Find where the given text appears and provide that cell's center as [x, y] coordinate. 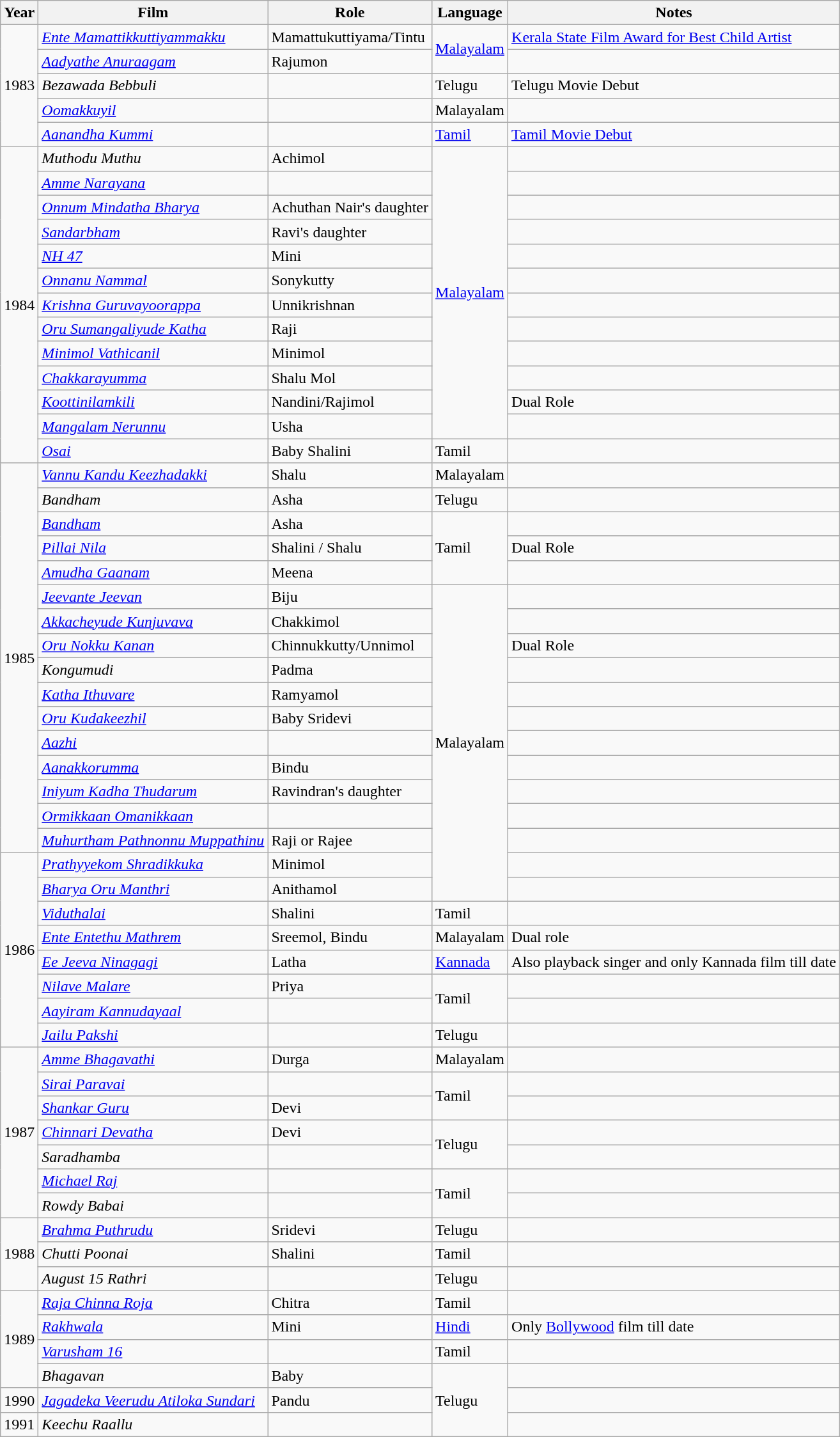
Chinnari Devatha [153, 1133]
Akkacheyude Kunjuvava [153, 621]
Viduthalai [153, 913]
Vannu Kandu Keezhadakki [153, 475]
Iniyum Kadha Thudarum [153, 792]
Ramyamol [350, 694]
Onnum Mindatha Bharya [153, 207]
Aazhi [153, 743]
Tamil Movie Debut [674, 134]
Priya [350, 986]
Dual role [674, 938]
Jeevante Jeevan [153, 597]
Muthodu Muthu [153, 159]
Aanandha Kummi [153, 134]
Oru Sumangaliyude Katha [153, 329]
Chitra [350, 1303]
NH 47 [153, 256]
Oru Nokku Kanan [153, 645]
Mamattukuttiyama/Tintu [350, 37]
Padma [350, 670]
Bharya Oru Manthri [153, 889]
Baby Shalini [350, 451]
1984 [19, 304]
Shankar Guru [153, 1108]
1985 [19, 657]
Anithamol [350, 889]
Nilave Malare [153, 986]
1989 [19, 1339]
Aayiram Kannudayaal [153, 1010]
1983 [19, 86]
Chutti Poonai [153, 1254]
Ee Jeeva Ninagagi [153, 962]
Bhagavan [153, 1376]
Ente Mamattikkuttiyammakku [153, 37]
Baby Sridevi [350, 719]
Shalu [350, 475]
Achuthan Nair's daughter [350, 207]
Meena [350, 572]
Mangalam Nerunnu [153, 427]
Chakkimol [350, 621]
Sirai Paravai [153, 1084]
Oru Kudakeezhil [153, 719]
Muhurtham Pathnonnu Muppathinu [153, 840]
Baby [350, 1376]
Rakhwala [153, 1327]
Nandini/Rajimol [350, 402]
Amme Bhagavathi [153, 1059]
1988 [19, 1254]
Rajumon [350, 61]
Film [153, 13]
Jagadeka Veerudu Atiloka Sundari [153, 1400]
Keechu Raallu [153, 1424]
Prathyyekom Shradikkuka [153, 865]
Krishna Guruvayoorappa [153, 305]
Role [350, 13]
Osai [153, 451]
Biju [350, 597]
Hindi [471, 1327]
Sridevi [350, 1230]
Latha [350, 962]
Ormikkaan Omanikkaan [153, 816]
Koottinilamkili [153, 402]
Language [471, 13]
Chakkarayumma [153, 378]
Aadyathe Anuraagam [153, 61]
1990 [19, 1400]
Rowdy Babai [153, 1205]
Raja Chinna Roja [153, 1303]
Pandu [350, 1400]
Saradhamba [153, 1157]
Amudha Gaanam [153, 572]
1986 [19, 950]
Raji [350, 329]
Usha [350, 427]
Kongumudi [153, 670]
Sandarbham [153, 232]
Only Bollywood film till date [674, 1327]
Minimol Vathicanil [153, 354]
Notes [674, 13]
Year [19, 13]
Raji or Rajee [350, 840]
Ravindran's daughter [350, 792]
Bindu [350, 767]
1987 [19, 1132]
Sonykutty [350, 280]
Onnanu Nammal [153, 280]
Varusham 16 [153, 1351]
Chinnukkutty/Unnimol [350, 645]
Achimol [350, 159]
Sreemol, Bindu [350, 938]
Kerala State Film Award for Best Child Artist [674, 37]
Pillai Nila [153, 548]
Aanakkorumma [153, 767]
Michael Raj [153, 1181]
Amme Narayana [153, 183]
Oomakkuyil [153, 110]
Katha Ithuvare [153, 694]
Telugu Movie Debut [674, 86]
Shalu Mol [350, 378]
Durga [350, 1059]
Bezawada Bebbuli [153, 86]
August 15 Rathri [153, 1278]
Jailu Pakshi [153, 1035]
Ente Entethu Mathrem [153, 938]
1991 [19, 1424]
Also playback singer and only Kannada film till date [674, 962]
Brahma Puthrudu [153, 1230]
Ravi's daughter [350, 232]
Shalini / Shalu [350, 548]
Unnikrishnan [350, 305]
Kannada [471, 962]
